Locate the cell with the specified text and output its [x, y] center coordinate. 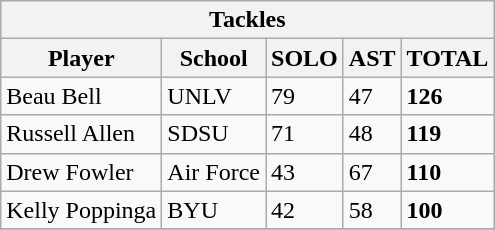
SDSU [214, 134]
AST [372, 58]
Beau Bell [82, 96]
100 [448, 210]
School [214, 58]
48 [372, 134]
42 [305, 210]
UNLV [214, 96]
71 [305, 134]
Player [82, 58]
67 [372, 172]
SOLO [305, 58]
43 [305, 172]
119 [448, 134]
Drew Fowler [82, 172]
110 [448, 172]
47 [372, 96]
126 [448, 96]
Tackles [248, 20]
Russell Allen [82, 134]
79 [305, 96]
Air Force [214, 172]
58 [372, 210]
Kelly Poppinga [82, 210]
TOTAL [448, 58]
BYU [214, 210]
